Detect which cell encompasses the target text, then output its (x, y) center coordinate. 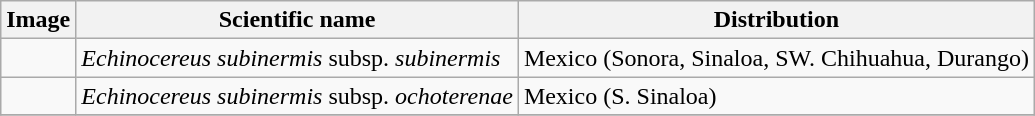
Echinocereus subinermis subsp. ochoterenae (298, 96)
Mexico (S. Sinaloa) (776, 96)
Scientific name (298, 20)
Distribution (776, 20)
Image (38, 20)
Mexico (Sonora, Sinaloa, SW. Chihuahua, Durango) (776, 58)
Echinocereus subinermis subsp. subinermis (298, 58)
